Capture the cell that displays the provided text and extract its [x, y] central coordinate. 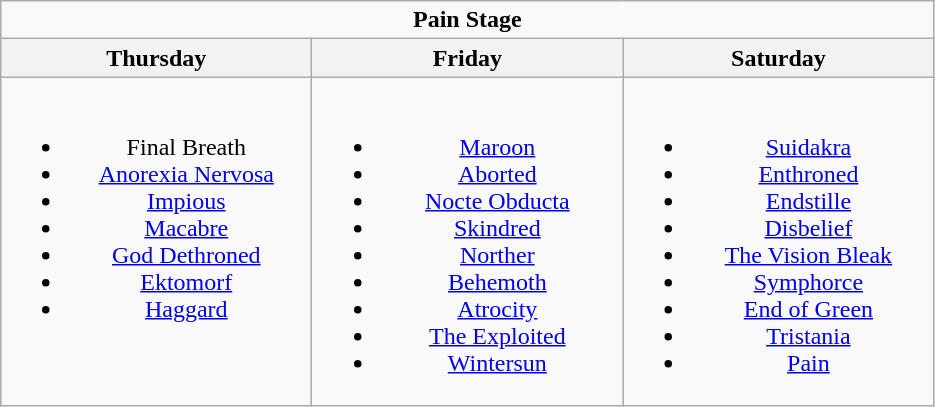
Friday [468, 58]
Thursday [156, 58]
Pain Stage [468, 20]
Saturday [778, 58]
SuidakraEnthronedEndstilleDisbeliefThe Vision BleakSymphorceEnd of GreenTristaniaPain [778, 242]
Final BreathAnorexia NervosaImpiousMacabreGod DethronedEktomorfHaggard [156, 242]
MaroonAbortedNocte ObductaSkindredNortherBehemothAtrocityThe ExploitedWintersun [468, 242]
